Scan for the cell matching the given text and deliver its (X, Y) coordinate at center. 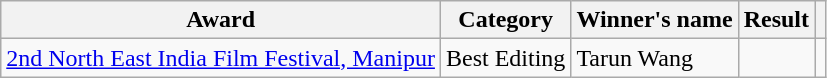
Award (221, 20)
Winner's name (654, 20)
Best Editing (505, 58)
2nd North East India Film Festival, Manipur (221, 58)
Result (776, 20)
Tarun Wang (654, 58)
Category (505, 20)
